Determine the [x, y] coordinate at the center of the cell enclosing the given text.  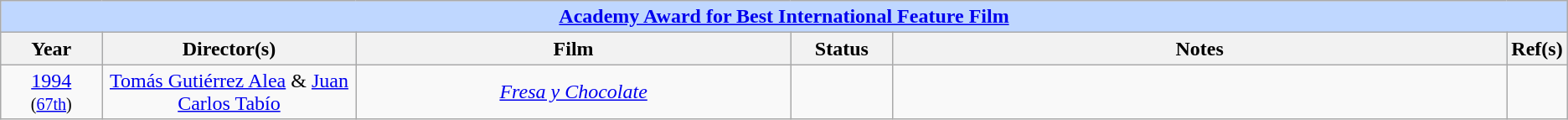
Director(s) [230, 49]
1994(67th) [52, 92]
Status [842, 49]
Fresa y Chocolate [573, 92]
Ref(s) [1537, 49]
Tomás Gutiérrez Alea & Juan Carlos Tabío [230, 92]
Notes [1199, 49]
Film [573, 49]
Academy Award for Best International Feature Film [784, 17]
Year [52, 49]
